From the cell containing the given text, extract its center point as (X, Y) coordinate. 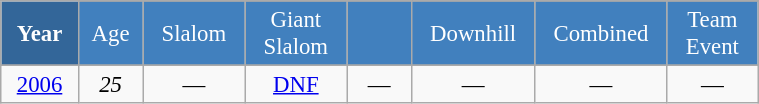
Downhill (472, 34)
Year (40, 34)
2006 (40, 85)
Combined (601, 34)
25 (110, 85)
Slalom (194, 34)
GiantSlalom (296, 34)
DNF (296, 85)
Team Event (712, 34)
Age (110, 34)
